Extract the [X, Y] coordinate from the center of the cell holding the provided text.  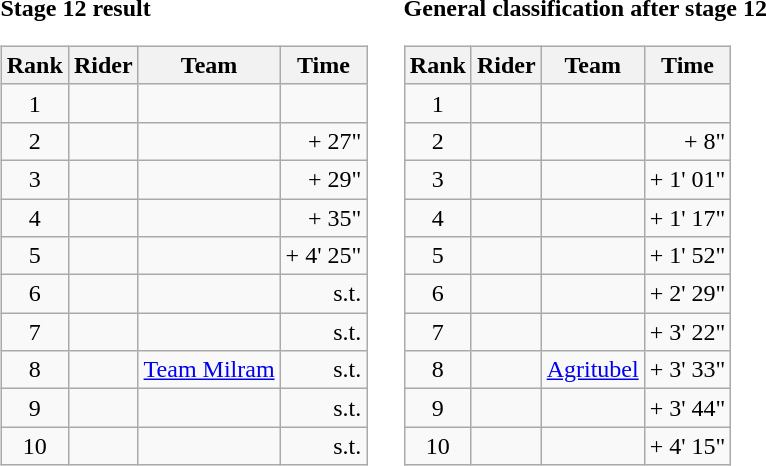
Agritubel [592, 370]
+ 3' 22" [688, 332]
+ 3' 33" [688, 370]
+ 27" [324, 141]
+ 29" [324, 179]
+ 4' 25" [324, 256]
+ 1' 52" [688, 256]
+ 2' 29" [688, 294]
+ 8" [688, 141]
+ 4' 15" [688, 446]
+ 1' 01" [688, 179]
+ 35" [324, 217]
Team Milram [209, 370]
+ 1' 17" [688, 217]
+ 3' 44" [688, 408]
